Scan for the cell matching the given text and deliver its (X, Y) coordinate at center. 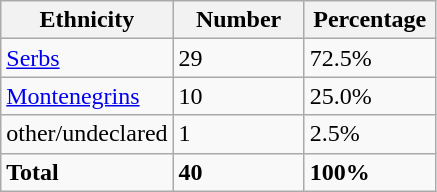
40 (238, 172)
1 (238, 134)
25.0% (370, 96)
Total (87, 172)
Montenegrins (87, 96)
Serbs (87, 58)
100% (370, 172)
2.5% (370, 134)
other/undeclared (87, 134)
29 (238, 58)
Percentage (370, 20)
72.5% (370, 58)
10 (238, 96)
Number (238, 20)
Ethnicity (87, 20)
